Extract the (x, y) coordinate from the center of the cell holding the provided text.  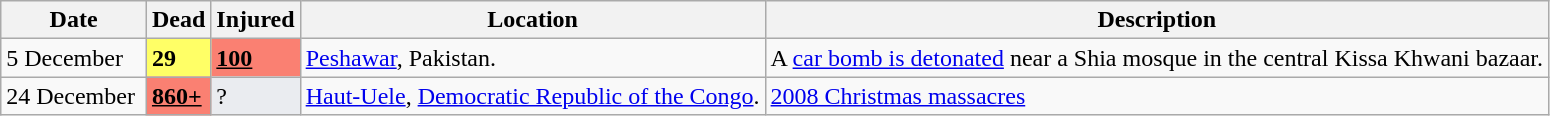
24 December (74, 96)
2008 Christmas massacres (1156, 96)
Description (1156, 20)
Haut-Uele, Democratic Republic of the Congo. (532, 96)
Peshawar, Pakistan. (532, 58)
5 December (74, 58)
29 (178, 58)
A car bomb is detonated near a Shia mosque in the central Kissa Khwani bazaar. (1156, 58)
100 (256, 58)
Dead (178, 20)
? (256, 96)
Injured (256, 20)
Location (532, 20)
860+ (178, 96)
Date (74, 20)
